For the text-containing cell, return its midpoint in [x, y] coordinate format. 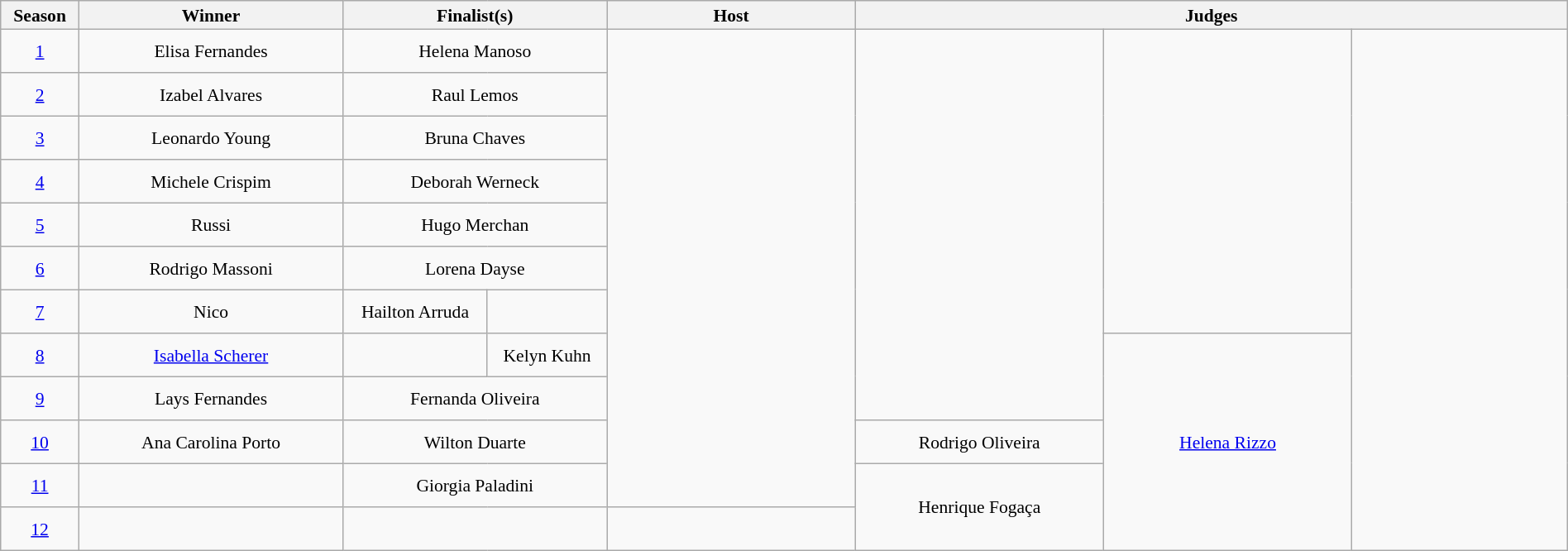
3 [40, 137]
11 [40, 485]
Russi [210, 224]
Raul Lemos [475, 94]
Host [731, 15]
10 [40, 442]
Michele Crispim [210, 181]
Wilton Duarte [475, 442]
Rodrigo Massoni [210, 268]
Ana Carolina Porto [210, 442]
Lays Fernandes [210, 398]
Deborah Werneck [475, 181]
Fernanda Oliveira [475, 398]
Giorgia Paladini [475, 485]
8 [40, 355]
Elisa Fernandes [210, 50]
7 [40, 311]
Izabel Alvares [210, 94]
4 [40, 181]
Bruna Chaves [475, 137]
2 [40, 94]
12 [40, 529]
Nico [210, 311]
Helena Manoso [475, 50]
Kelyn Kuhn [547, 355]
5 [40, 224]
Hugo Merchan [475, 224]
Leonardo Young [210, 137]
Hailton Arruda [415, 311]
9 [40, 398]
Lorena Dayse [475, 268]
1 [40, 50]
Judges [1211, 15]
Season [40, 15]
Henrique Fogaça [979, 506]
6 [40, 268]
Helena Rizzo [1227, 442]
Winner [210, 15]
Finalist(s) [475, 15]
Isabella Scherer [210, 355]
Rodrigo Oliveira [979, 442]
